Determine the [x, y] coordinate at the center of the cell enclosing the given text.  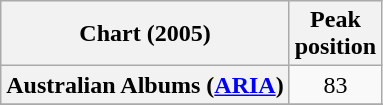
Chart (2005) [145, 34]
Australian Albums (ARIA) [145, 85]
83 [335, 85]
Peakposition [335, 34]
